Pinpoint the cell where the given text exists, returning its (x, y) midpoint coordinate. 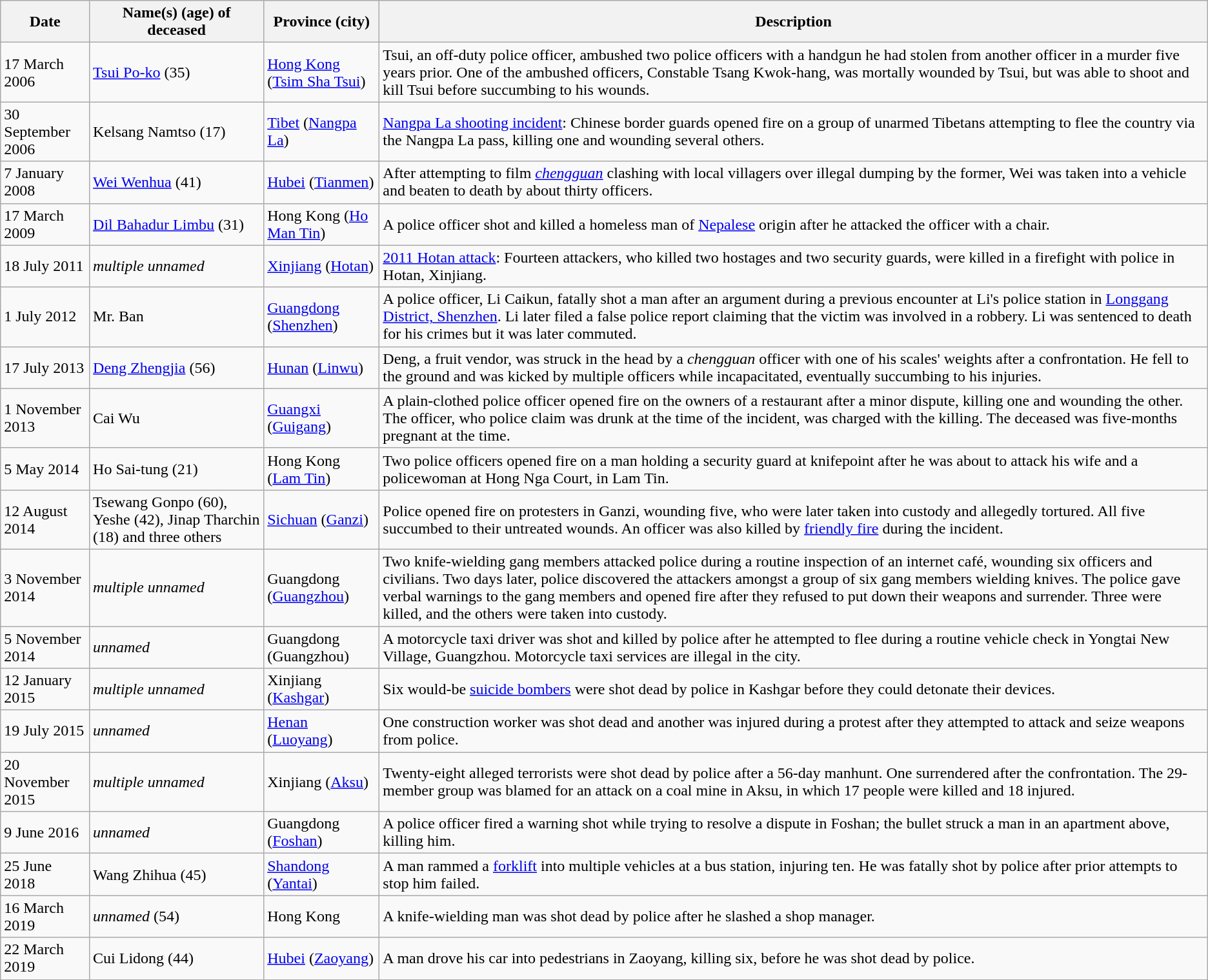
A knife-wielding man was shot dead by police after he slashed a shop manager. (794, 916)
Hubei (Zaoyang) (321, 959)
Mr. Ban (177, 317)
Shandong (Yantai) (321, 875)
9 June 2016 (45, 832)
25 June 2018 (45, 875)
Henan (Luoyang) (321, 732)
30 September 2006 (45, 132)
Hong Kong (321, 916)
5 November 2014 (45, 646)
A police officer shot and killed a homeless man of Nepalese origin after he attacked the officer with a chair. (794, 225)
Tsui Po-ko (35) (177, 72)
19 July 2015 (45, 732)
Guangdong (Shenzhen) (321, 317)
Hong Kong (Ho Man Tin) (321, 225)
Cui Lidong (44) (177, 959)
20 November 2015 (45, 782)
7 January 2008 (45, 182)
12 January 2015 (45, 689)
1 July 2012 (45, 317)
Dil Bahadur Limbu (31) (177, 225)
1 November 2013 (45, 418)
unnamed (54) (177, 916)
One construction worker was shot dead and another was injured during a protest after they attempted to attack and seize weapons from police. (794, 732)
Ho Sai-tung (21) (177, 468)
17 March 2006 (45, 72)
17 July 2013 (45, 368)
Xinjiang (Kashgar) (321, 689)
5 May 2014 (45, 468)
Deng Zhengjia (56) (177, 368)
A man rammed a forklift into multiple vehicles at a bus station, injuring ten. He was fatally shot by police after prior attempts to stop him failed. (794, 875)
Name(s) (age) of deceased (177, 22)
Hong Kong (Tsim Sha Tsui) (321, 72)
A man drove his car into pedestrians in Zaoyang, killing six, before he was shot dead by police. (794, 959)
Hong Kong (Lam Tin) (321, 468)
Tsewang Gonpo (60), Yeshe (42), Jinap Tharchin (18) and three others (177, 519)
18 July 2011 (45, 266)
2011 Hotan attack: Fourteen attackers, who killed two hostages and two security guards, were killed in a firefight with police in Hotan, Xinjiang. (794, 266)
Guangxi (Guigang) (321, 418)
Xinjiang (Hotan) (321, 266)
3 November 2014 (45, 587)
Province (city) (321, 22)
Hubei (Tianmen) (321, 182)
Cai Wu (177, 418)
Six would-be suicide bombers were shot dead by police in Kashgar before they could detonate their devices. (794, 689)
Description (794, 22)
Wei Wenhua (41) (177, 182)
12 August 2014 (45, 519)
17 March 2009 (45, 225)
16 March 2019 (45, 916)
Hunan (Linwu) (321, 368)
Wang Zhihua (45) (177, 875)
Guangdong (Foshan) (321, 832)
Sichuan (Ganzi) (321, 519)
Date (45, 22)
A police officer fired a warning shot while trying to resolve a dispute in Foshan; the bullet struck a man in an apartment above, killing him. (794, 832)
22 March 2019 (45, 959)
Kelsang Namtso (17) (177, 132)
Tibet (Nangpa La) (321, 132)
Xinjiang (Aksu) (321, 782)
